Locate the cell with the specified text and output its (x, y) center coordinate. 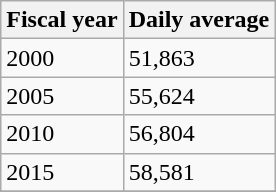
58,581 (199, 172)
51,863 (199, 58)
2005 (62, 96)
55,624 (199, 96)
2015 (62, 172)
Fiscal year (62, 20)
56,804 (199, 134)
2010 (62, 134)
2000 (62, 58)
Daily average (199, 20)
